Output the (X, Y) coordinate of the center of the cell containing the given text.  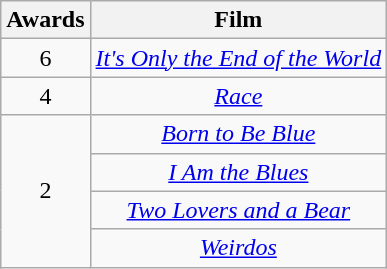
Two Lovers and a Bear (238, 210)
It's Only the End of the World (238, 58)
6 (46, 58)
4 (46, 96)
Race (238, 96)
2 (46, 191)
I Am the Blues (238, 172)
Born to Be Blue (238, 134)
Film (238, 20)
Weirdos (238, 248)
Awards (46, 20)
